Determine the [X, Y] coordinate at the center of the cell enclosing the given text.  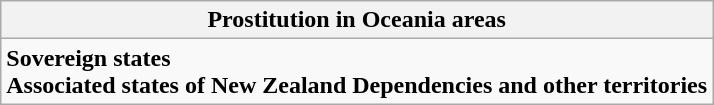
Prostitution in Oceania areas [357, 20]
Sovereign states Associated states of New Zealand Dependencies and other territories [357, 72]
